Detect which cell encompasses the target text, then output its [X, Y] center coordinate. 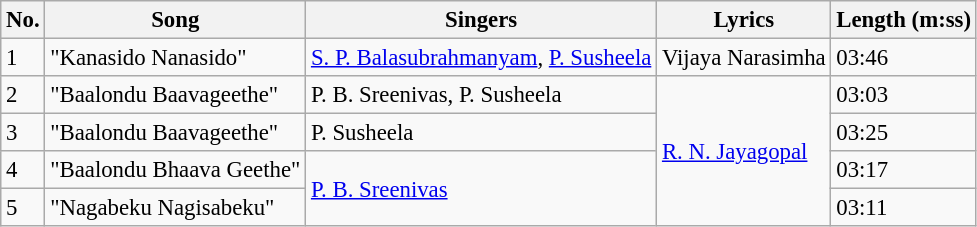
Song [176, 20]
"Kanasido Nanasido" [176, 58]
"Nagabeku Nagisabeku" [176, 208]
R. N. Jayagopal [744, 151]
03:25 [904, 133]
Singers [482, 20]
P. Susheela [482, 133]
3 [23, 133]
P. B. Sreenivas [482, 188]
03:17 [904, 170]
"Baalondu Bhaava Geethe" [176, 170]
03:03 [904, 95]
1 [23, 58]
No. [23, 20]
S. P. Balasubrahmanyam, P. Susheela [482, 58]
5 [23, 208]
Vijaya Narasimha [744, 58]
03:11 [904, 208]
Lyrics [744, 20]
2 [23, 95]
Length (m:ss) [904, 20]
4 [23, 170]
P. B. Sreenivas, P. Susheela [482, 95]
03:46 [904, 58]
